Capture the cell that displays the provided text and extract its (X, Y) central coordinate. 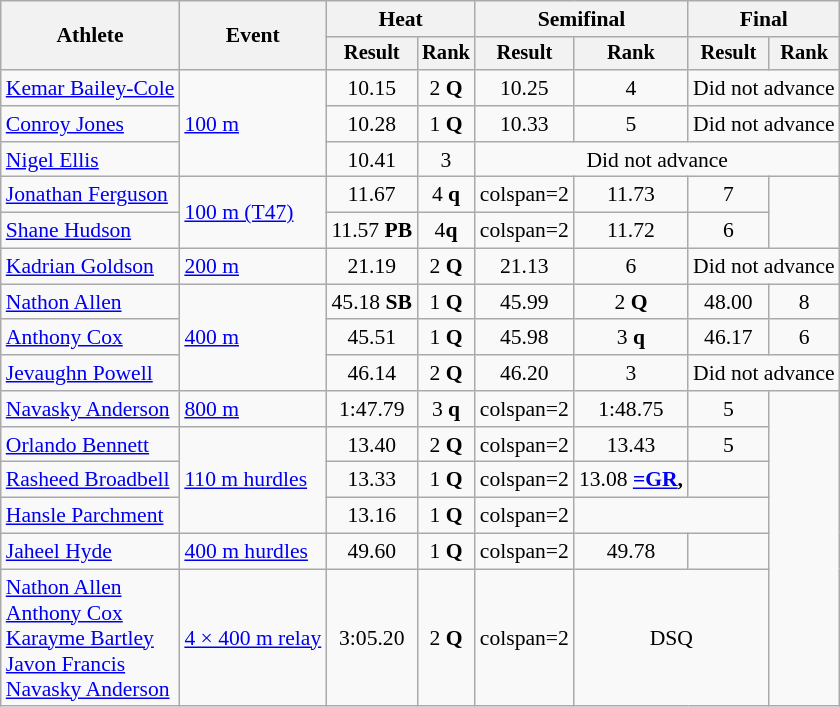
400 m (252, 338)
46.14 (372, 373)
4 q (446, 195)
45.18 SB (372, 302)
Final (764, 19)
Jevaughn Powell (90, 373)
13.16 (372, 516)
1:47.79 (372, 409)
4 (631, 88)
3:05.20 (372, 638)
400 m hurdles (252, 552)
Anthony Cox (90, 338)
49.78 (631, 552)
46.17 (728, 338)
11.57 PB (372, 231)
8 (804, 302)
21.19 (372, 267)
10.41 (372, 160)
45.98 (524, 338)
21.13 (524, 267)
11.67 (372, 195)
Kemar Bailey-Cole (90, 88)
Semifinal (582, 19)
Jonathan Ferguson (90, 195)
Orlando Bennett (90, 445)
4 × 400 m relay (252, 638)
110 m hurdles (252, 480)
46.20 (524, 373)
100 m (T47) (252, 212)
Nathon AllenAnthony CoxKarayme BartleyJavon FrancisNavasky Anderson (90, 638)
10.25 (524, 88)
10.33 (524, 124)
13.08 =GR, (631, 480)
Hansle Parchment (90, 516)
100 m (252, 124)
Kadrian Goldson (90, 267)
Shane Hudson (90, 231)
10.15 (372, 88)
Event (252, 36)
Navasky Anderson (90, 409)
Conroy Jones (90, 124)
4q (446, 231)
Heat (400, 19)
DSQ (672, 638)
Rasheed Broadbell (90, 480)
13.33 (372, 480)
11.72 (631, 231)
45.51 (372, 338)
13.40 (372, 445)
1:48.75 (631, 409)
45.99 (524, 302)
Nathon Allen (90, 302)
800 m (252, 409)
49.60 (372, 552)
11.73 (631, 195)
Athlete (90, 36)
200 m (252, 267)
13.43 (631, 445)
7 (728, 195)
Jaheel Hyde (90, 552)
Nigel Ellis (90, 160)
48.00 (728, 302)
10.28 (372, 124)
